Provide the (X, Y) coordinate of the cell's center where the given text is located.  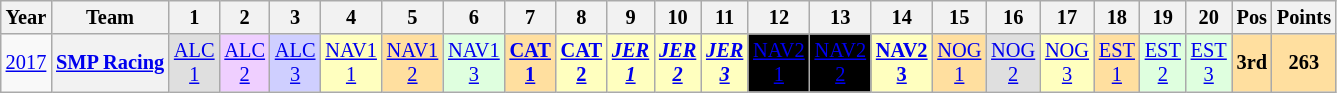
Year (26, 17)
10 (678, 17)
NAV21 (778, 63)
13 (840, 17)
ALC1 (194, 63)
EST1 (1117, 63)
EST3 (1209, 63)
9 (630, 17)
7 (530, 17)
JER1 (630, 63)
3 (295, 17)
NAV11 (350, 63)
EST2 (1163, 63)
20 (1209, 17)
JER3 (724, 63)
263 (1304, 63)
11 (724, 17)
1 (194, 17)
ALC3 (295, 63)
Points (1304, 17)
4 (350, 17)
CAT2 (582, 63)
NAV23 (902, 63)
18 (1117, 17)
NAV12 (412, 63)
15 (959, 17)
16 (1013, 17)
17 (1067, 17)
ALC2 (244, 63)
Team (110, 17)
NOG1 (959, 63)
5 (412, 17)
NOG3 (1067, 63)
12 (778, 17)
2 (244, 17)
Pos (1252, 17)
6 (474, 17)
NOG2 (1013, 63)
NAV13 (474, 63)
JER2 (678, 63)
14 (902, 17)
CAT1 (530, 63)
NAV22 (840, 63)
19 (1163, 17)
2017 (26, 63)
SMP Racing (110, 63)
8 (582, 17)
3rd (1252, 63)
